Search for the cell housing the specified text and yield its [X, Y] center coordinate. 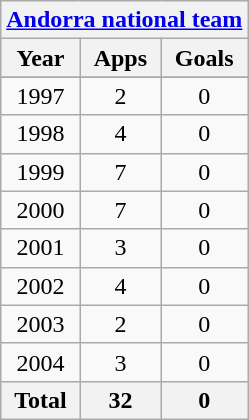
1997 [40, 96]
2004 [40, 362]
Goals [204, 58]
Apps [120, 58]
2000 [40, 210]
2002 [40, 286]
2001 [40, 248]
2003 [40, 324]
Year [40, 58]
1998 [40, 134]
1999 [40, 172]
32 [120, 400]
Total [40, 400]
Andorra national team [124, 20]
